Scan for the cell matching the given text and deliver its [x, y] coordinate at center. 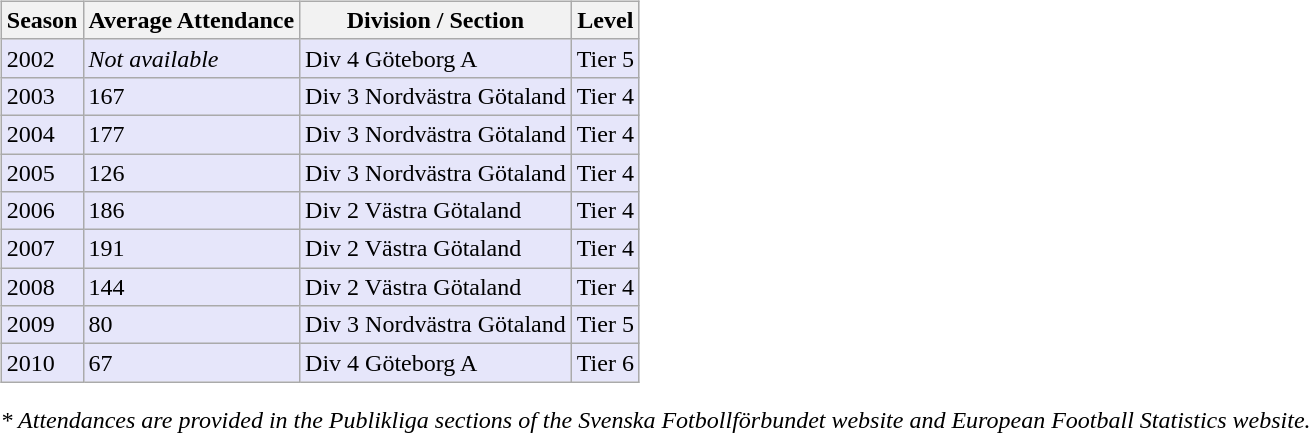
126 [192, 173]
67 [192, 363]
186 [192, 211]
Tier 6 [605, 363]
2004 [42, 134]
Not available [192, 58]
167 [192, 96]
2003 [42, 96]
Season [42, 20]
Average Attendance [192, 20]
177 [192, 134]
Division / Section [436, 20]
80 [192, 325]
2009 [42, 325]
2006 [42, 211]
2007 [42, 249]
191 [192, 249]
2002 [42, 58]
2008 [42, 287]
144 [192, 287]
2010 [42, 363]
2005 [42, 173]
Level [605, 20]
